Pinpoint the cell where the given text exists, returning its [x, y] midpoint coordinate. 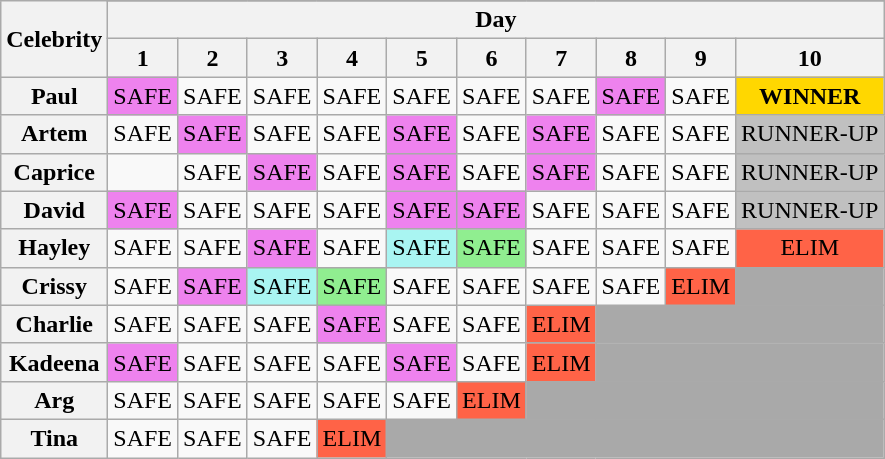
Celebrity [54, 39]
5 [422, 58]
10 [810, 58]
Arg [54, 400]
3 [282, 58]
9 [701, 58]
2 [213, 58]
Charlie [54, 324]
Tina [54, 438]
Hayley [54, 248]
Paul [54, 96]
1 [143, 58]
Day [496, 20]
Caprice [54, 172]
Crissy [54, 286]
6 [492, 58]
WINNER [810, 96]
4 [352, 58]
Artem [54, 134]
Kadeena [54, 362]
7 [561, 58]
8 [631, 58]
David [54, 210]
